Return the [x, y] coordinate for the center point of the cell that contains the specified text.  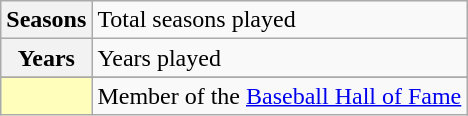
Total seasons played [280, 20]
Years played [280, 58]
Member of the Baseball Hall of Fame [280, 96]
Seasons [46, 20]
Years [46, 58]
